Pinpoint the cell where the given text exists, returning its [X, Y] midpoint coordinate. 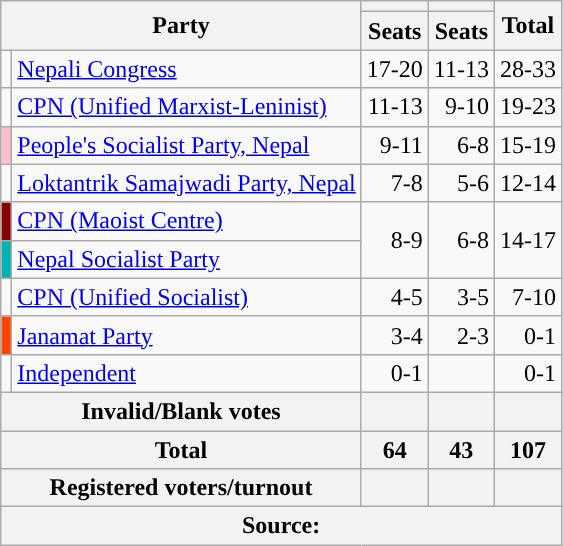
15-19 [528, 145]
9-10 [461, 107]
107 [528, 449]
12-14 [528, 183]
4-5 [394, 297]
Registered voters/turnout [181, 488]
43 [461, 449]
Party [181, 26]
7-8 [394, 183]
3-5 [461, 297]
Janamat Party [186, 335]
7-10 [528, 297]
People's Socialist Party, Nepal [186, 145]
Source: [282, 526]
5-6 [461, 183]
Invalid/Blank votes [181, 411]
Nepali Congress [186, 69]
14-17 [528, 240]
19-23 [528, 107]
9-11 [394, 145]
CPN (Unified Marxist-Leninist) [186, 107]
28-33 [528, 69]
Nepal Socialist Party [186, 259]
3-4 [394, 335]
64 [394, 449]
2-3 [461, 335]
Loktantrik Samajwadi Party, Nepal [186, 183]
8-9 [394, 240]
17-20 [394, 69]
Independent [186, 373]
CPN (Unified Socialist) [186, 297]
CPN (Maoist Centre) [186, 221]
